Output the (x, y) coordinate of the center of the cell containing the given text.  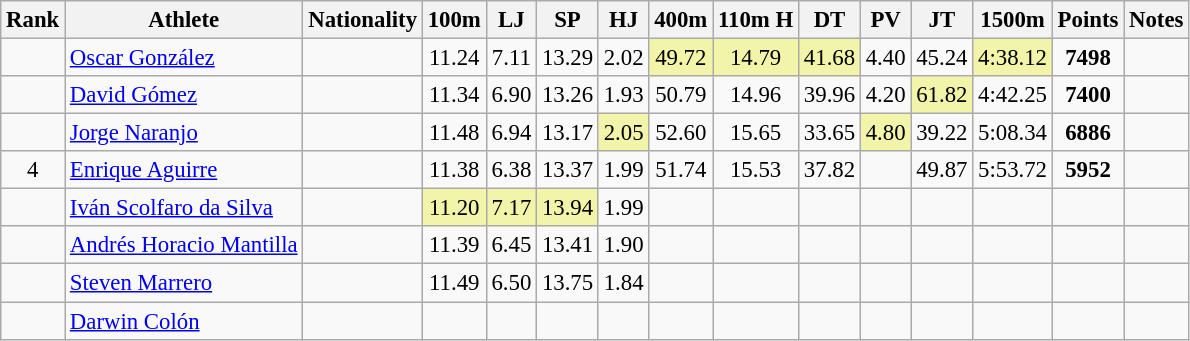
11.49 (454, 283)
7.17 (511, 208)
Iván Scolfaro da Silva (184, 208)
7498 (1088, 58)
Oscar González (184, 58)
David Gómez (184, 95)
6.38 (511, 170)
13.75 (568, 283)
45.24 (942, 58)
49.87 (942, 170)
61.82 (942, 95)
100m (454, 20)
6.94 (511, 133)
39.22 (942, 133)
2.02 (623, 58)
LJ (511, 20)
1.84 (623, 283)
7.11 (511, 58)
37.82 (830, 170)
11.34 (454, 95)
400m (681, 20)
DT (830, 20)
39.96 (830, 95)
13.26 (568, 95)
2.05 (623, 133)
6.50 (511, 283)
4.20 (885, 95)
49.72 (681, 58)
14.79 (756, 58)
4:42.25 (1013, 95)
1.93 (623, 95)
13.17 (568, 133)
4.40 (885, 58)
Points (1088, 20)
14.96 (756, 95)
6.90 (511, 95)
11.24 (454, 58)
Steven Marrero (184, 283)
4.80 (885, 133)
1500m (1013, 20)
50.79 (681, 95)
6886 (1088, 133)
5:53.72 (1013, 170)
Notes (1156, 20)
6.45 (511, 245)
15.53 (756, 170)
13.37 (568, 170)
13.41 (568, 245)
5:08.34 (1013, 133)
Andrés Horacio Mantilla (184, 245)
Enrique Aguirre (184, 170)
Nationality (362, 20)
Athlete (184, 20)
52.60 (681, 133)
51.74 (681, 170)
13.94 (568, 208)
15.65 (756, 133)
HJ (623, 20)
JT (942, 20)
4:38.12 (1013, 58)
1.90 (623, 245)
110m H (756, 20)
11.48 (454, 133)
11.38 (454, 170)
Jorge Naranjo (184, 133)
41.68 (830, 58)
PV (885, 20)
33.65 (830, 133)
4 (33, 170)
SP (568, 20)
11.20 (454, 208)
Darwin Colón (184, 321)
Rank (33, 20)
11.39 (454, 245)
13.29 (568, 58)
7400 (1088, 95)
5952 (1088, 170)
